Scan for the cell matching the given text and deliver its [x, y] coordinate at center. 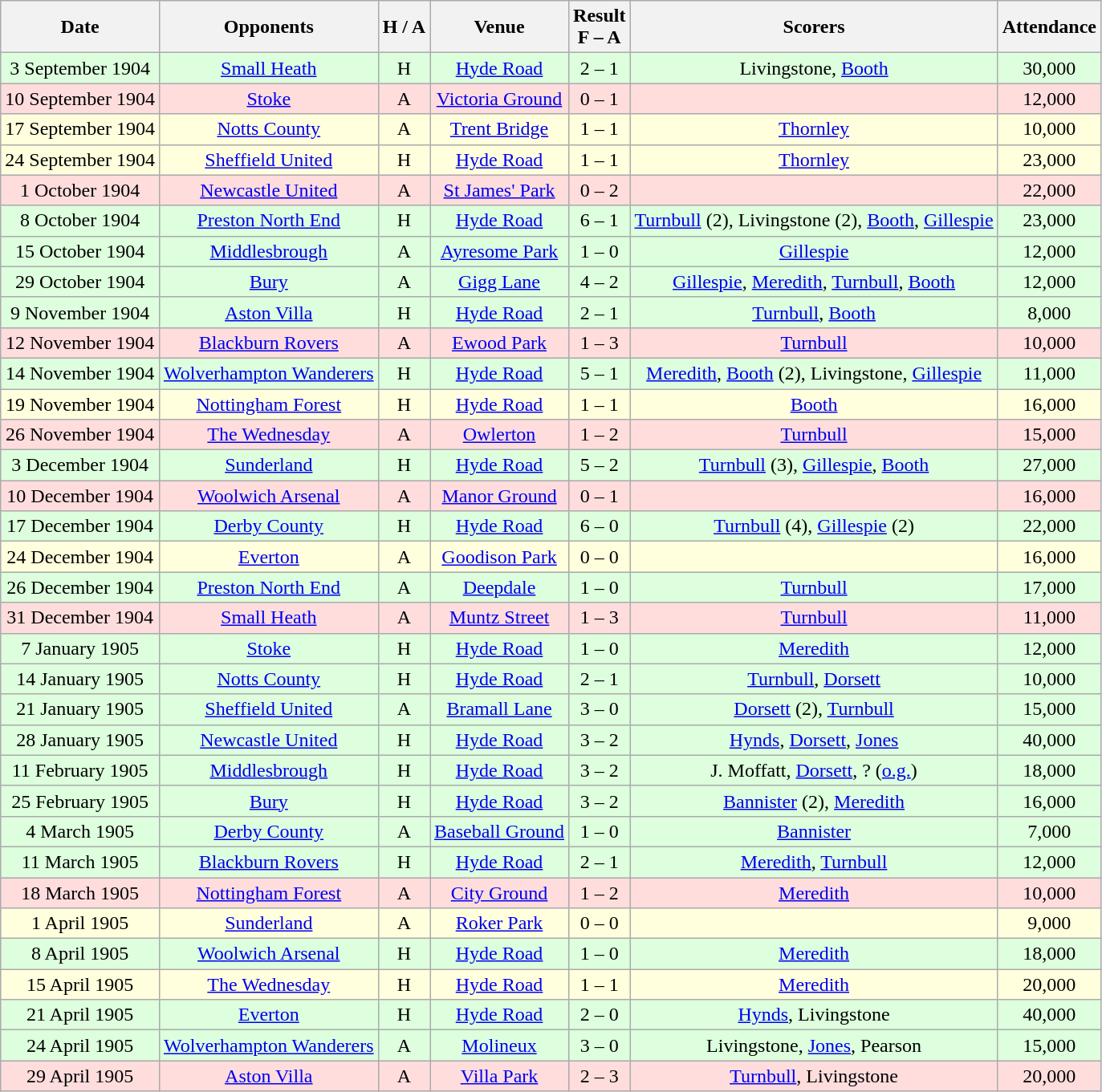
21 April 1905 [80, 1015]
Attendance [1049, 27]
18 March 1905 [80, 893]
Ewood Park [499, 343]
2 – 3 [600, 1076]
St James' Park [499, 190]
29 April 1905 [80, 1076]
Molineux [499, 1045]
14 January 1905 [80, 679]
Trent Bridge [499, 129]
24 September 1904 [80, 160]
Turnbull (3), Gillespie, Booth [814, 465]
2 – 0 [600, 1015]
27,000 [1049, 465]
15 April 1905 [80, 984]
Venue [499, 27]
Date [80, 27]
Deepdale [499, 587]
Roker Park [499, 924]
Goodison Park [499, 557]
6 – 1 [600, 221]
Meredith, Booth (2), Livingstone, Gillespie [814, 373]
17 December 1904 [80, 526]
Turnbull, Dorsett [814, 679]
Gigg Lane [499, 282]
19 November 1904 [80, 404]
Villa Park [499, 1076]
1 April 1905 [80, 924]
30,000 [1049, 68]
26 November 1904 [80, 435]
Meredith, Turnbull [814, 862]
10 December 1904 [80, 496]
J. Moffatt, Dorsett, ? (o.g.) [814, 770]
Turnbull, Booth [814, 312]
14 November 1904 [80, 373]
17 September 1904 [80, 129]
Baseball Ground [499, 831]
Dorsett (2), Turnbull [814, 709]
ResultF – A [600, 27]
28 January 1905 [80, 740]
9,000 [1049, 924]
3 September 1904 [80, 68]
8 October 1904 [80, 221]
6 – 0 [600, 526]
24 December 1904 [80, 557]
Gillespie, Meredith, Turnbull, Booth [814, 282]
26 December 1904 [80, 587]
4 – 2 [600, 282]
Livingstone, Booth [814, 68]
3 December 1904 [80, 465]
Manor Ground [499, 496]
Muntz Street [499, 618]
12 November 1904 [80, 343]
5 – 1 [600, 373]
Victoria Ground [499, 99]
1 October 1904 [80, 190]
Bannister (2), Meredith [814, 801]
7 January 1905 [80, 648]
9 November 1904 [80, 312]
17,000 [1049, 587]
0 – 2 [600, 190]
15 October 1904 [80, 251]
Scorers [814, 27]
21 January 1905 [80, 709]
Booth [814, 404]
24 April 1905 [80, 1045]
Turnbull, Livingstone [814, 1076]
Bannister [814, 831]
Gillespie [814, 251]
Hynds, Livingstone [814, 1015]
4 March 1905 [80, 831]
31 December 1904 [80, 618]
Ayresome Park [499, 251]
7,000 [1049, 831]
8 April 1905 [80, 954]
Hynds, Dorsett, Jones [814, 740]
8,000 [1049, 312]
11 February 1905 [80, 770]
City Ground [499, 893]
Opponents [268, 27]
Turnbull (4), Gillespie (2) [814, 526]
10 September 1904 [80, 99]
Livingstone, Jones, Pearson [814, 1045]
25 February 1905 [80, 801]
11 March 1905 [80, 862]
29 October 1904 [80, 282]
5 – 2 [600, 465]
Turnbull (2), Livingstone (2), Booth, Gillespie [814, 221]
H / A [404, 27]
Owlerton [499, 435]
Bramall Lane [499, 709]
